Locate the cell with the specified text and output its (x, y) center coordinate. 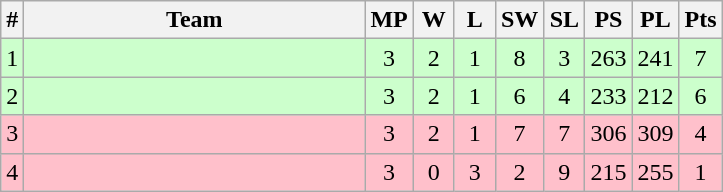
306 (608, 134)
0 (434, 172)
L (474, 20)
MP (389, 20)
241 (656, 58)
SW (519, 20)
263 (608, 58)
9 (564, 172)
PS (608, 20)
# (12, 20)
Pts (700, 20)
W (434, 20)
215 (608, 172)
309 (656, 134)
PL (656, 20)
212 (656, 96)
8 (519, 58)
SL (564, 20)
Team (194, 20)
233 (608, 96)
255 (656, 172)
